For the text-containing cell, return its midpoint in [X, Y] coordinate format. 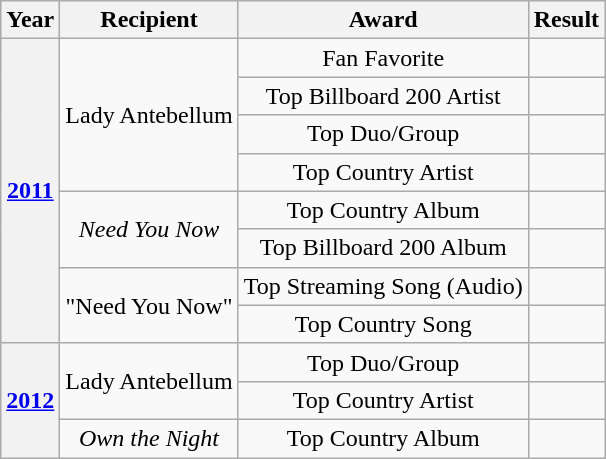
Top Streaming Song (Audio) [383, 286]
Top Billboard 200 Artist [383, 96]
Result [566, 20]
Fan Favorite [383, 58]
Award [383, 20]
"Need You Now" [149, 305]
Year [30, 20]
2011 [30, 191]
Top Country Song [383, 324]
Recipient [149, 20]
Need You Now [149, 229]
2012 [30, 400]
Top Billboard 200 Album [383, 248]
Own the Night [149, 438]
